Locate the cell with the specified text and output its [x, y] center coordinate. 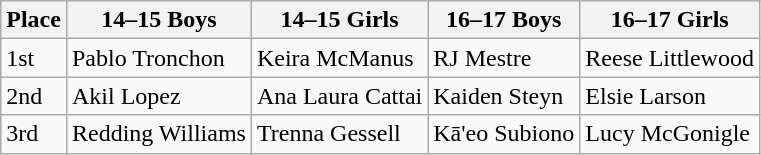
Ana Laura Cattai [339, 96]
Lucy McGonigle [670, 134]
3rd [34, 134]
2nd [34, 96]
Place [34, 20]
Elsie Larson [670, 96]
Reese Littlewood [670, 58]
Redding Williams [158, 134]
RJ Mestre [504, 58]
Trenna Gessell [339, 134]
16–17 Boys [504, 20]
Kaiden Steyn [504, 96]
14–15 Girls [339, 20]
Keira McManus [339, 58]
14–15 Boys [158, 20]
Akil Lopez [158, 96]
1st [34, 58]
Pablo Tronchon [158, 58]
16–17 Girls [670, 20]
Kā'eo Subiono [504, 134]
